From the cell containing the given text, extract its center point as [X, Y] coordinate. 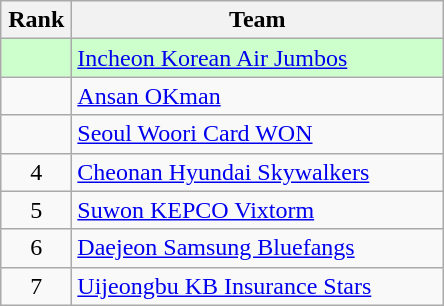
Team [258, 20]
Suwon KEPCO Vixtorm [258, 210]
Daejeon Samsung Bluefangs [258, 248]
Cheonan Hyundai Skywalkers [258, 172]
4 [36, 172]
Uijeongbu KB Insurance Stars [258, 286]
5 [36, 210]
7 [36, 286]
Seoul Woori Card WON [258, 134]
Rank [36, 20]
6 [36, 248]
Ansan OKman [258, 96]
Incheon Korean Air Jumbos [258, 58]
